Extract the (X, Y) coordinate from the center of the cell holding the provided text.  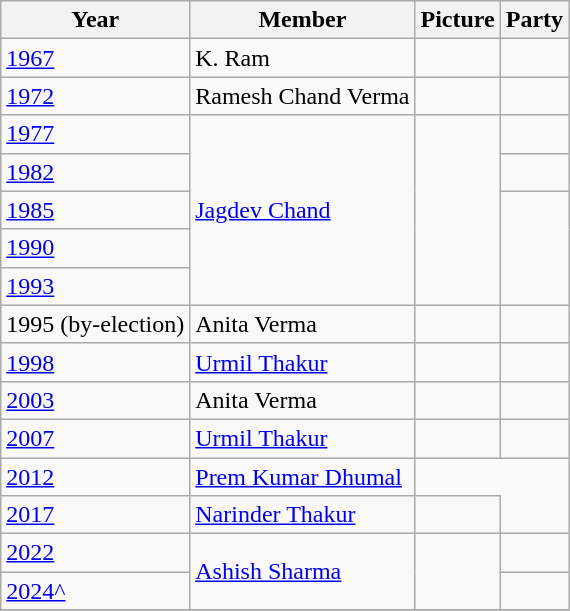
1990 (96, 248)
1998 (96, 362)
1993 (96, 286)
1972 (96, 96)
1982 (96, 172)
1985 (96, 210)
Member (302, 20)
Party (534, 20)
Jagdev Chand (302, 210)
K. Ram (302, 58)
2003 (96, 400)
Picture (458, 20)
Narinder Thakur (302, 515)
2024^ (96, 591)
1977 (96, 134)
Year (96, 20)
2017 (96, 515)
Prem Kumar Dhumal (302, 477)
1967 (96, 58)
1995 (by-election) (96, 324)
2007 (96, 438)
Ashish Sharma (302, 572)
Ramesh Chand Verma (302, 96)
2022 (96, 553)
2012 (96, 477)
